From the cell containing the given text, extract its center point as [x, y] coordinate. 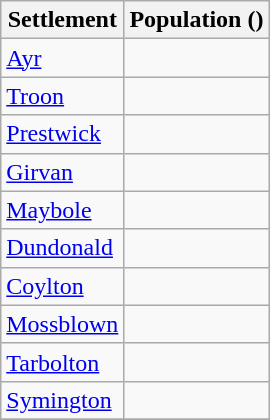
Ayr [62, 58]
Mossblown [62, 324]
Troon [62, 96]
Maybole [62, 210]
Prestwick [62, 134]
Girvan [62, 172]
Tarbolton [62, 362]
Population () [196, 20]
Dundonald [62, 248]
Symington [62, 400]
Settlement [62, 20]
Coylton [62, 286]
